Find where the given text appears and provide that cell's center as [x, y] coordinate. 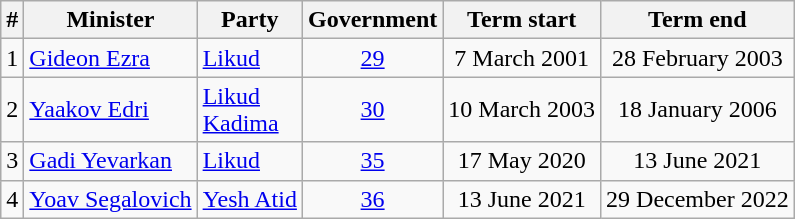
18 January 2006 [698, 110]
Party [250, 20]
Minister [110, 20]
Yesh Atid [250, 199]
Yoav Segalovich [110, 199]
4 [12, 199]
7 March 2001 [522, 58]
1 [12, 58]
Gadi Yevarkan [110, 161]
# [12, 20]
Term end [698, 20]
29 [372, 58]
35 [372, 161]
3 [12, 161]
Government [372, 20]
36 [372, 199]
Gideon Ezra [110, 58]
2 [12, 110]
30 [372, 110]
28 February 2003 [698, 58]
Term start [522, 20]
17 May 2020 [522, 161]
Yaakov Edri [110, 110]
LikudKadima [250, 110]
10 March 2003 [522, 110]
29 December 2022 [698, 199]
